Extract the (X, Y) coordinate from the center of the cell holding the provided text.  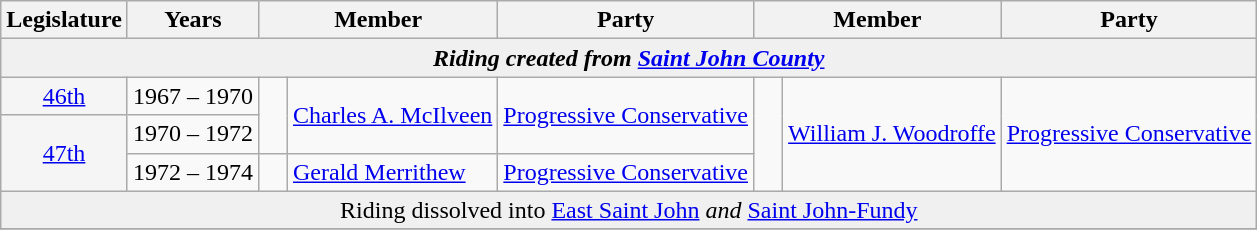
Riding dissolved into East Saint John and Saint John-Fundy (629, 210)
Gerald Merrithew (392, 172)
Years (192, 20)
1967 – 1970 (192, 96)
1972 – 1974 (192, 172)
William J. Woodroffe (892, 134)
Riding created from Saint John County (629, 58)
Legislature (64, 20)
47th (64, 153)
46th (64, 96)
Charles A. McIlveen (392, 115)
1970 – 1972 (192, 134)
